Return the (x, y) coordinate for the center point of the cell that contains the specified text.  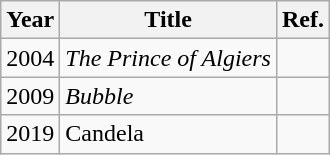
Bubble (168, 96)
2004 (30, 58)
Title (168, 20)
2019 (30, 134)
Year (30, 20)
Ref. (302, 20)
The Prince of Algiers (168, 58)
2009 (30, 96)
Candela (168, 134)
